Locate the cell with the specified text and output its (x, y) center coordinate. 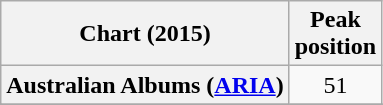
51 (335, 85)
Peakposition (335, 34)
Chart (2015) (145, 34)
Australian Albums (ARIA) (145, 85)
